Scan for the cell matching the given text and deliver its [x, y] coordinate at center. 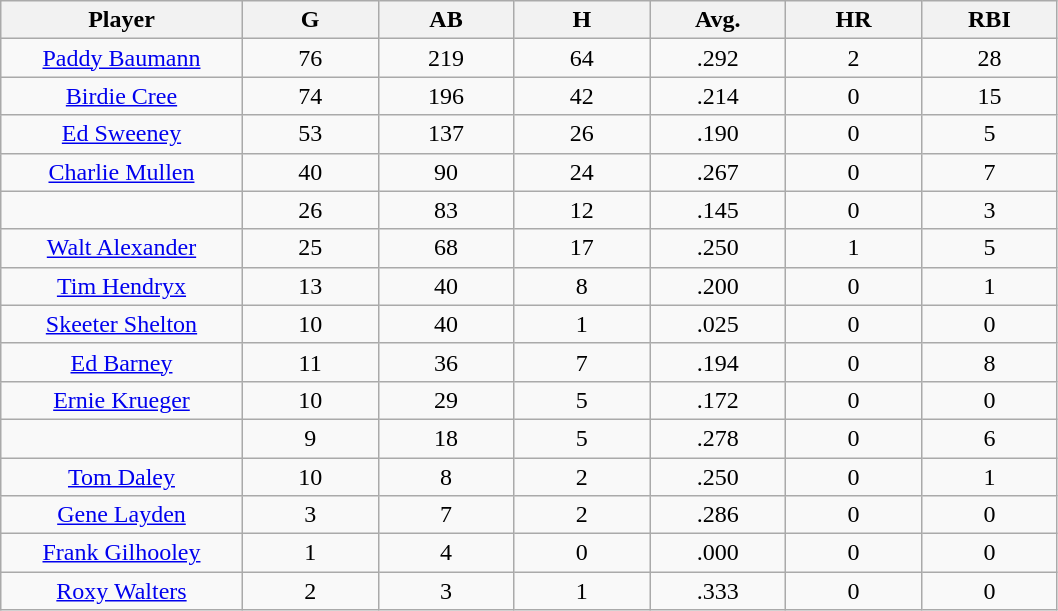
28 [989, 58]
64 [582, 58]
HR [854, 20]
Walt Alexander [122, 248]
4 [446, 553]
219 [446, 58]
17 [582, 248]
.145 [718, 210]
AB [446, 20]
.333 [718, 591]
Player [122, 20]
36 [446, 362]
Gene Layden [122, 515]
11 [310, 362]
15 [989, 96]
24 [582, 172]
Frank Gilhooley [122, 553]
.267 [718, 172]
.278 [718, 438]
74 [310, 96]
13 [310, 286]
Birdie Cree [122, 96]
.025 [718, 324]
.000 [718, 553]
Tim Hendryx [122, 286]
90 [446, 172]
.214 [718, 96]
Ernie Krueger [122, 400]
.172 [718, 400]
9 [310, 438]
53 [310, 134]
Roxy Walters [122, 591]
42 [582, 96]
137 [446, 134]
25 [310, 248]
.286 [718, 515]
Tom Daley [122, 477]
196 [446, 96]
68 [446, 248]
.200 [718, 286]
Avg. [718, 20]
RBI [989, 20]
.190 [718, 134]
Ed Sweeney [122, 134]
Paddy Baumann [122, 58]
12 [582, 210]
Skeeter Shelton [122, 324]
6 [989, 438]
18 [446, 438]
Ed Barney [122, 362]
76 [310, 58]
29 [446, 400]
H [582, 20]
Charlie Mullen [122, 172]
G [310, 20]
83 [446, 210]
.194 [718, 362]
.292 [718, 58]
